Return the (X, Y) coordinate for the center point of the cell that contains the specified text.  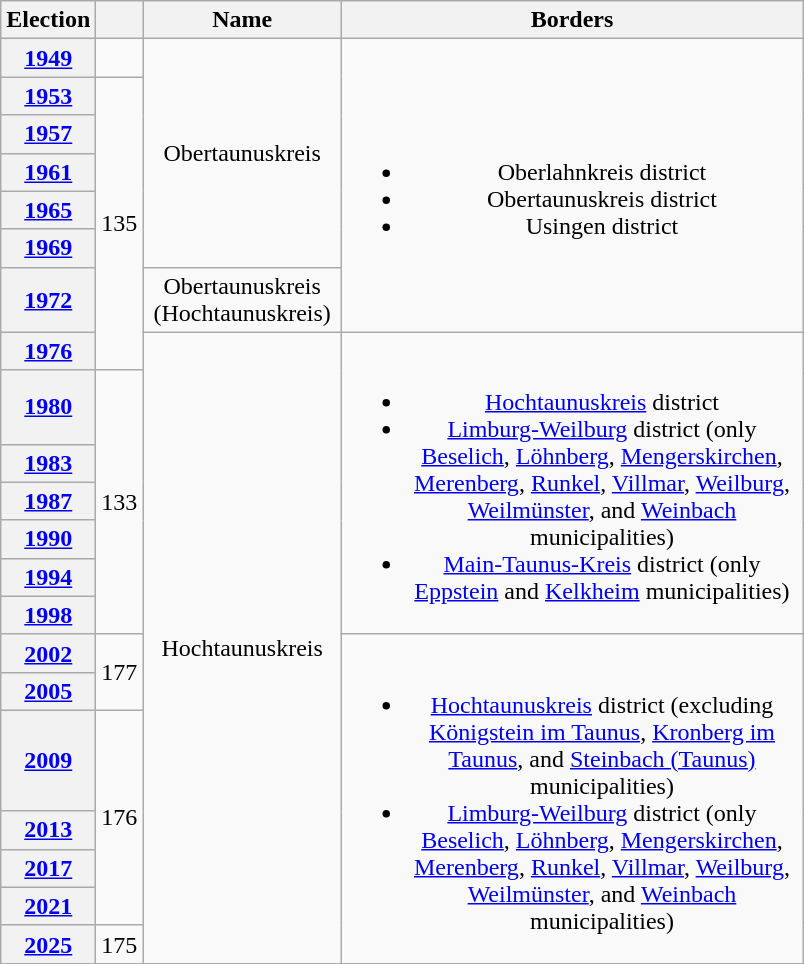
1953 (48, 96)
175 (120, 944)
1969 (48, 248)
1976 (48, 351)
1972 (48, 300)
2002 (48, 653)
2017 (48, 868)
Hochtaunuskreis (242, 648)
1987 (48, 501)
Election (48, 20)
1983 (48, 463)
Oberlahnkreis districtObertaunuskreis districtUsingen district (572, 186)
1961 (48, 172)
1998 (48, 615)
1990 (48, 539)
1965 (48, 210)
1949 (48, 58)
2013 (48, 830)
2005 (48, 691)
176 (120, 818)
1994 (48, 577)
1957 (48, 134)
2025 (48, 944)
133 (120, 502)
2009 (48, 760)
135 (120, 224)
177 (120, 672)
Borders (572, 20)
1980 (48, 407)
2021 (48, 906)
Name (242, 20)
Obertaunuskreis (242, 153)
Obertaunuskreis (Hochtaunuskreis) (242, 300)
